For the text-containing cell, return its midpoint in (x, y) coordinate format. 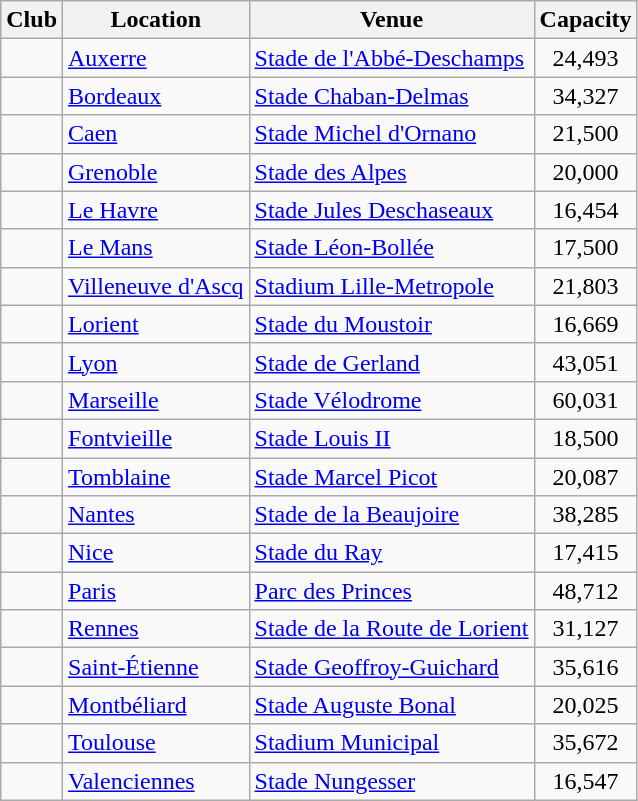
Stade Chaban-Delmas (392, 96)
Nantes (156, 515)
Stade Marcel Picot (392, 477)
Marseille (156, 400)
16,669 (586, 324)
Montbéliard (156, 705)
Saint-Étienne (156, 667)
20,087 (586, 477)
Fontvieille (156, 438)
17,415 (586, 553)
Stade de l'Abbé-Deschamps (392, 58)
24,493 (586, 58)
17,500 (586, 248)
18,500 (586, 438)
31,127 (586, 629)
Stade de la Beaujoire (392, 515)
Stade Geoffroy-Guichard (392, 667)
Auxerre (156, 58)
16,454 (586, 210)
Parc des Princes (392, 591)
Stade du Ray (392, 553)
35,672 (586, 743)
Stade Jules Deschaseaux (392, 210)
Caen (156, 134)
Stade Nungesser (392, 781)
21,500 (586, 134)
Paris (156, 591)
20,000 (586, 172)
Stadium Municipal (392, 743)
Stadium Lille-Metropole (392, 286)
Tomblaine (156, 477)
Toulouse (156, 743)
Location (156, 20)
Villeneuve d'Ascq (156, 286)
Stade Michel d'Ornano (392, 134)
Stade Vélodrome (392, 400)
21,803 (586, 286)
Lorient (156, 324)
Stade de la Route de Lorient (392, 629)
Club (32, 20)
34,327 (586, 96)
Rennes (156, 629)
Stade Léon-Bollée (392, 248)
Stade Louis II (392, 438)
Stade Auguste Bonal (392, 705)
Nice (156, 553)
Bordeaux (156, 96)
43,051 (586, 362)
Le Mans (156, 248)
Valenciennes (156, 781)
16,547 (586, 781)
Grenoble (156, 172)
Le Havre (156, 210)
Lyon (156, 362)
Stade du Moustoir (392, 324)
38,285 (586, 515)
60,031 (586, 400)
48,712 (586, 591)
Stade des Alpes (392, 172)
Stade de Gerland (392, 362)
20,025 (586, 705)
35,616 (586, 667)
Capacity (586, 20)
Venue (392, 20)
